Detect which cell encompasses the target text, then output its [x, y] center coordinate. 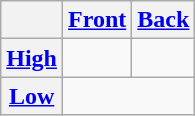
Back [164, 20]
Low [32, 96]
High [32, 58]
Front [98, 20]
